Return [X, Y] of the center of cell containing provided text 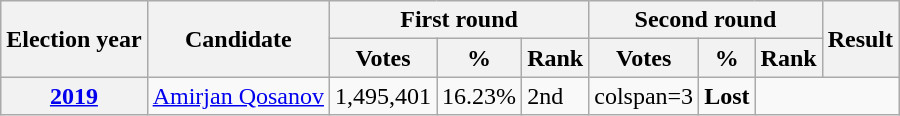
First round [458, 20]
16.23% [480, 96]
2nd [556, 96]
Second round [706, 20]
1,495,401 [382, 96]
Election year [74, 39]
Candidate [238, 39]
2019 [74, 96]
Result [860, 39]
Amirjan Qosanov [238, 96]
Lost [727, 96]
colspan=3 [644, 96]
